Identify which cell holds the provided text, then report its (X, Y) central coordinate. 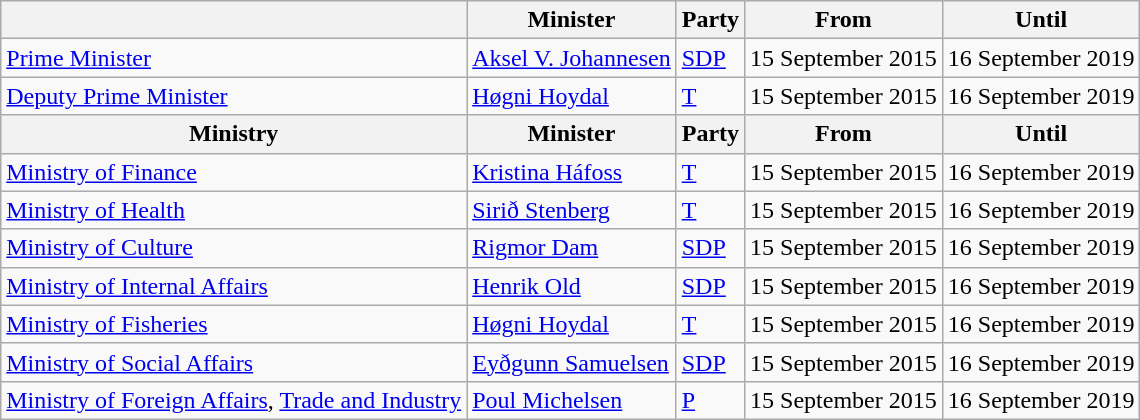
Ministry (234, 134)
P (710, 400)
Prime Minister (234, 58)
Henrik Old (572, 286)
Ministry of Health (234, 210)
Poul Michelsen (572, 400)
Ministry of Fisheries (234, 324)
Kristina Háfoss (572, 172)
Rigmor Dam (572, 248)
Ministry of Internal Affairs (234, 286)
Eyðgunn Samuelsen (572, 362)
Ministry of Social Affairs (234, 362)
Ministry of Foreign Affairs, Trade and Industry (234, 400)
Ministry of Finance (234, 172)
Aksel V. Johannesen (572, 58)
Sirið Stenberg (572, 210)
Deputy Prime Minister (234, 96)
Ministry of Culture (234, 248)
